Find where the given text appears and provide that cell's center as (x, y) coordinate. 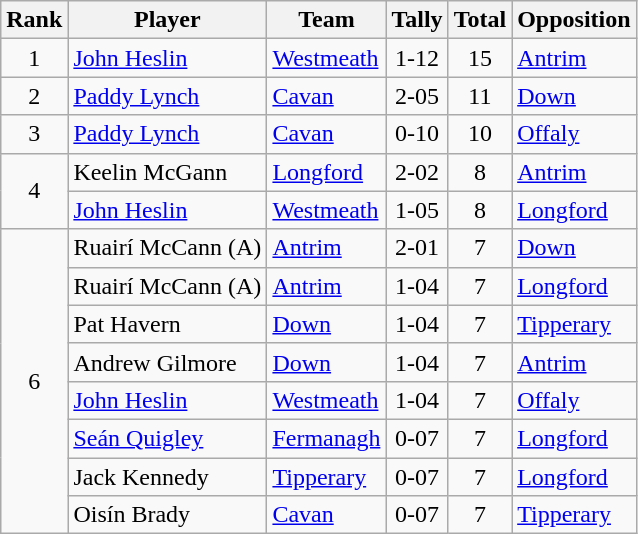
1-05 (417, 210)
Total (480, 20)
Oisín Brady (168, 515)
3 (34, 134)
Andrew Gilmore (168, 362)
Player (168, 20)
Team (326, 20)
2-02 (417, 172)
Pat Havern (168, 324)
4 (34, 191)
1-12 (417, 58)
Seán Quigley (168, 438)
11 (480, 96)
2 (34, 96)
Fermanagh (326, 438)
0-10 (417, 134)
Opposition (574, 20)
2-01 (417, 248)
10 (480, 134)
Keelin McGann (168, 172)
Tally (417, 20)
Rank (34, 20)
6 (34, 381)
1 (34, 58)
2-05 (417, 96)
15 (480, 58)
Jack Kennedy (168, 477)
